Identify which cell holds the provided text, then report its [X, Y] central coordinate. 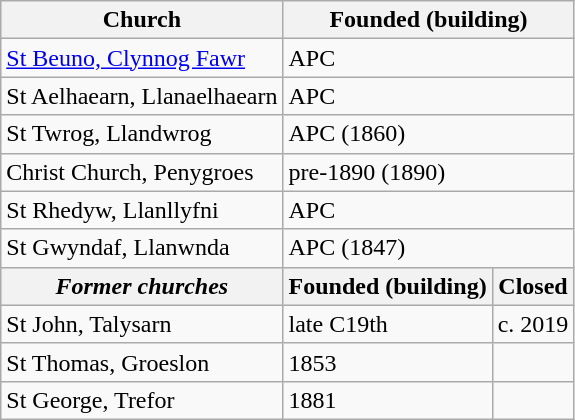
APC (1847) [428, 248]
Closed [533, 286]
St Aelhaearn, Llanaelhaearn [142, 96]
1853 [388, 362]
Former churches [142, 286]
Christ Church, Penygroes [142, 172]
1881 [388, 400]
pre-1890 (1890) [428, 172]
St Rhedyw, Llanllyfni [142, 210]
St Thomas, Groeslon [142, 362]
St George, Trefor [142, 400]
Church [142, 20]
St Beuno, Clynnog Fawr [142, 58]
St John, Talysarn [142, 324]
c. 2019 [533, 324]
APC (1860) [428, 134]
St Gwyndaf, Llanwnda [142, 248]
late C19th [388, 324]
St Twrog, Llandwrog [142, 134]
